Determine the [X, Y] coordinate at the center of the cell enclosing the given text.  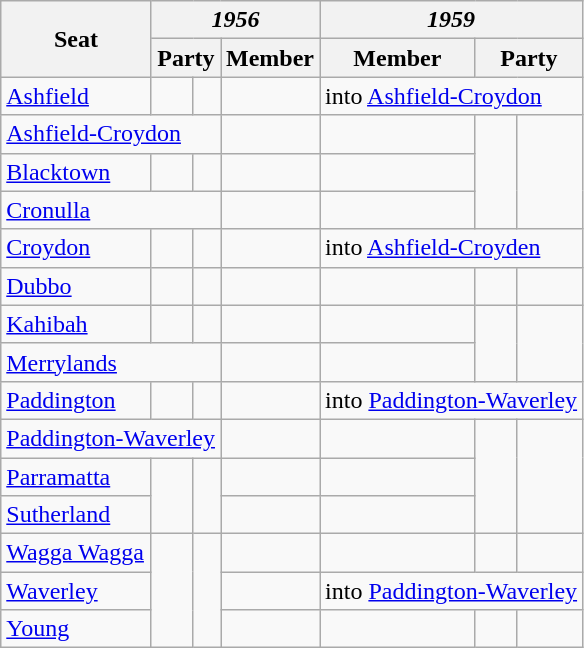
into Ashfield-Croydon [452, 96]
Merrylands [111, 362]
Waverley [76, 591]
Cronulla [111, 210]
into Ashfield-Croyden [452, 248]
Young [76, 629]
Sutherland [76, 515]
Paddington [76, 400]
Wagga Wagga [76, 553]
Seat [76, 39]
1959 [452, 20]
1956 [235, 20]
Croydon [76, 248]
Kahibah [76, 324]
Ashfield-Croydon [111, 134]
Paddington-Waverley [111, 438]
Parramatta [76, 477]
Blacktown [76, 172]
Ashfield [76, 96]
Dubbo [76, 286]
